From the cell containing the given text, extract its center point as [x, y] coordinate. 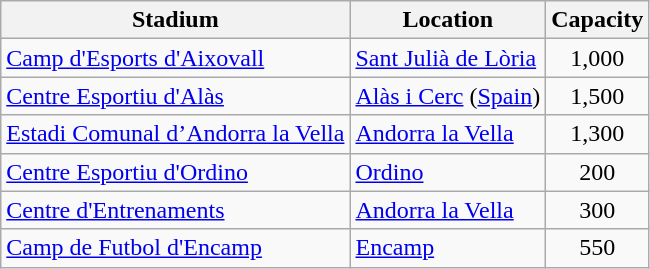
1,000 [598, 58]
Encamp [448, 248]
Stadium [176, 20]
1,300 [598, 134]
Alàs i Cerc (Spain) [448, 96]
Capacity [598, 20]
Camp d'Esports d'Aixovall [176, 58]
Location [448, 20]
300 [598, 210]
Ordino [448, 172]
Centre d'Entrenaments [176, 210]
Estadi Comunal d’Andorra la Vella [176, 134]
Centre Esportiu d'Alàs [176, 96]
200 [598, 172]
550 [598, 248]
Camp de Futbol d'Encamp [176, 248]
Sant Julià de Lòria [448, 58]
Centre Esportiu d'Ordino [176, 172]
1,500 [598, 96]
